Identify which cell holds the provided text, then report its (x, y) central coordinate. 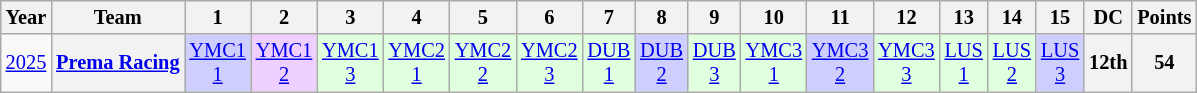
YMC13 (350, 63)
12 (906, 17)
Team (118, 17)
11 (840, 17)
9 (714, 17)
LUS1 (964, 63)
YMC33 (906, 63)
YMC12 (284, 63)
7 (608, 17)
YMC22 (483, 63)
YMC23 (549, 63)
YMC11 (217, 63)
Year (26, 17)
YMC31 (774, 63)
4 (416, 17)
DUB3 (714, 63)
2025 (26, 63)
DC (1108, 17)
LUS2 (1012, 63)
14 (1012, 17)
13 (964, 17)
Points (1164, 17)
15 (1060, 17)
YMC32 (840, 63)
3 (350, 17)
YMC21 (416, 63)
5 (483, 17)
DUB2 (662, 63)
2 (284, 17)
LUS3 (1060, 63)
6 (549, 17)
DUB1 (608, 63)
8 (662, 17)
1 (217, 17)
54 (1164, 63)
12th (1108, 63)
10 (774, 17)
Prema Racing (118, 63)
